Extract the (x, y) coordinate from the center of the cell holding the provided text.  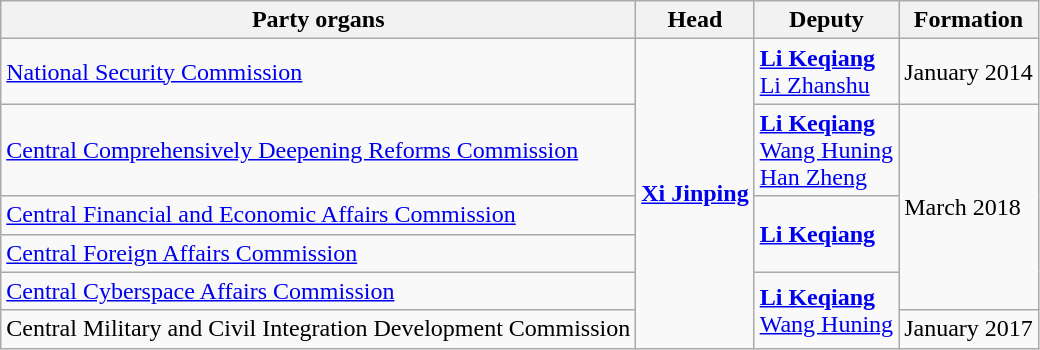
Xi Jinping (695, 194)
Deputy (826, 20)
Central Military and Civil Integration Development Commission (318, 329)
March 2018 (969, 207)
January 2014 (969, 72)
Party organs (318, 20)
Li KeqiangWang HuningHan Zheng (826, 150)
Central Cyberspace Affairs Commission (318, 291)
Central Foreign Affairs Commission (318, 253)
Formation (969, 20)
Li Keqiang (826, 234)
Li KeqiangWang Huning (826, 310)
January 2017 (969, 329)
Central Financial and Economic Affairs Commission (318, 215)
Central Comprehensively Deepening Reforms Commission (318, 150)
National Security Commission (318, 72)
Li KeqiangLi Zhanshu (826, 72)
Head (695, 20)
